Capture the cell that displays the provided text and extract its (x, y) central coordinate. 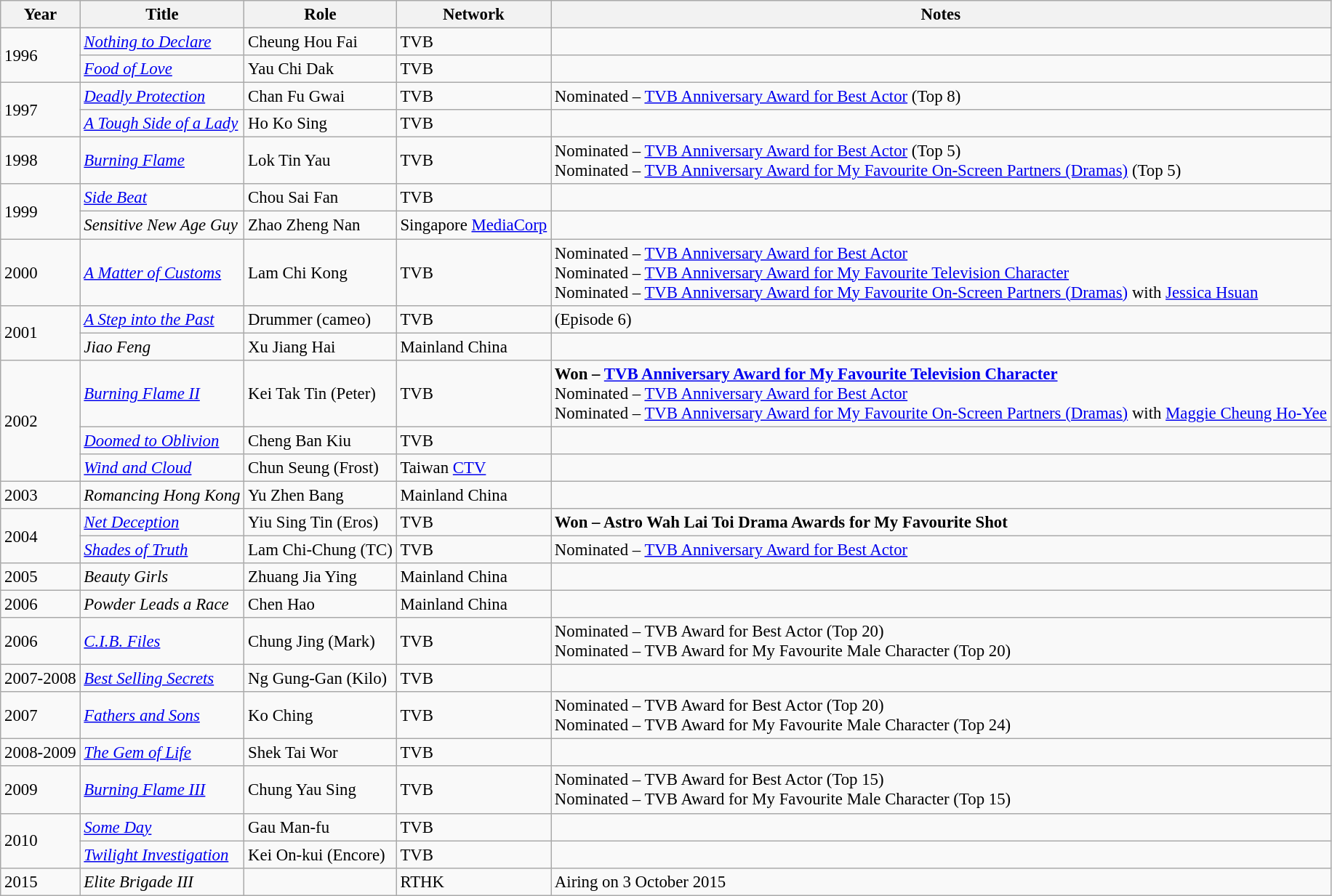
Chen Hao (320, 605)
Twilight Investigation (162, 855)
Chun Seung (Frost) (320, 468)
Ng Gung-Gan (Kilo) (320, 679)
2015 (41, 881)
Ko Ching (320, 715)
(Episode 6) (941, 319)
Zhuang Jia Ying (320, 577)
Best Selling Secrets (162, 679)
Romancing Hong Kong (162, 495)
Beauty Girls (162, 577)
Xu Jiang Hai (320, 347)
Ho Ko Sing (320, 124)
Some Day (162, 827)
Lok Tin Yau (320, 161)
Chung Jing (Mark) (320, 641)
Chan Fu Gwai (320, 97)
Kei On-kui (Encore) (320, 855)
Deadly Protection (162, 97)
C.I.B. Files (162, 641)
2002 (41, 420)
2004 (41, 536)
Singapore MediaCorp (473, 225)
1999 (41, 212)
Kei Tak Tin (Peter) (320, 393)
Won – Astro Wah Lai Toi Drama Awards for My Favourite Shot (941, 522)
2003 (41, 495)
2008-2009 (41, 753)
Elite Brigade III (162, 881)
Nominated – TVB Anniversary Award for Best Actor (941, 549)
Year (41, 15)
Shek Tai Wor (320, 753)
Nominated – TVB Anniversary Award for Best Actor (Top 8) (941, 97)
Yu Zhen Bang (320, 495)
Lam Chi-Chung (TC) (320, 549)
Taiwan CTV (473, 468)
Nominated – TVB Award for Best Actor (Top 20) Nominated – TVB Award for My Favourite Male Character (Top 20) (941, 641)
Food of Love (162, 69)
A Tough Side of a Lady (162, 124)
Yiu Sing Tin (Eros) (320, 522)
2007 (41, 715)
Side Beat (162, 198)
Nominated – TVB Award for Best Actor (Top 15) Nominated – TVB Award for My Favourite Male Character (Top 15) (941, 791)
Jiao Feng (162, 347)
Chou Sai Fan (320, 198)
Notes (941, 15)
2000 (41, 273)
Network (473, 15)
1998 (41, 161)
RTHK (473, 881)
Nothing to Declare (162, 42)
Lam Chi Kong (320, 273)
Wind and Cloud (162, 468)
2005 (41, 577)
Nominated – TVB Anniversary Award for Best Actor (Top 5)Nominated – TVB Anniversary Award for My Favourite On-Screen Partners (Dramas) (Top 5) (941, 161)
Chung Yau Sing (320, 791)
Gau Man-fu (320, 827)
2007-2008 (41, 679)
A Matter of Customs (162, 273)
2010 (41, 840)
Burning Flame II (162, 393)
2001 (41, 333)
Doomed to Oblivion (162, 440)
Cheung Hou Fai (320, 42)
Role (320, 15)
Burning Flame (162, 161)
Zhao Zheng Nan (320, 225)
A Step into the Past (162, 319)
Cheng Ban Kiu (320, 440)
Yau Chi Dak (320, 69)
1996 (41, 55)
Title (162, 15)
2009 (41, 791)
Airing on 3 October 2015 (941, 881)
The Gem of Life (162, 753)
Burning Flame III (162, 791)
Powder Leads a Race (162, 605)
Drummer (cameo) (320, 319)
1997 (41, 110)
Nominated – TVB Award for Best Actor (Top 20) Nominated – TVB Award for My Favourite Male Character (Top 24) (941, 715)
Shades of Truth (162, 549)
Net Deception (162, 522)
Fathers and Sons (162, 715)
Sensitive New Age Guy (162, 225)
